Pinpoint the cell where the given text exists, returning its [x, y] midpoint coordinate. 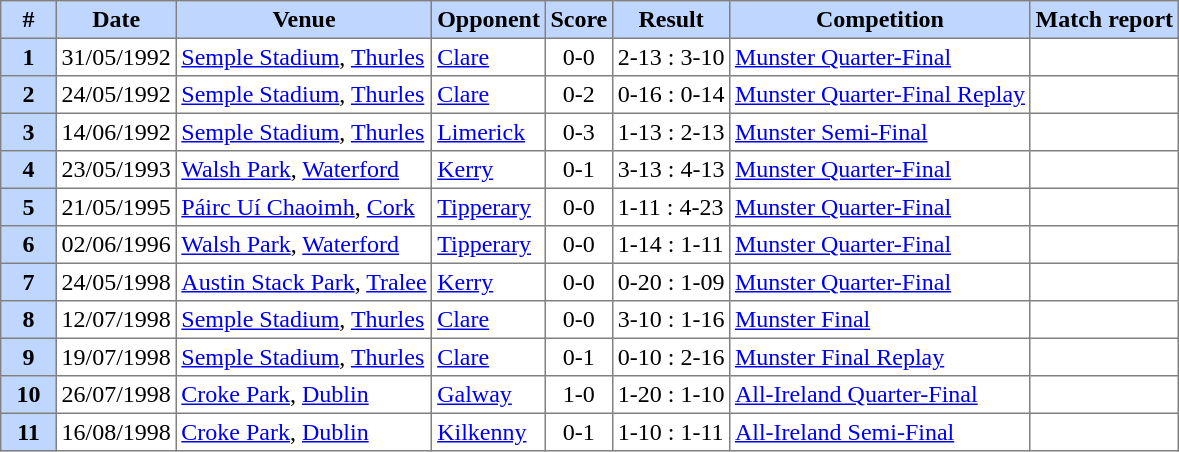
1-11 : 4-23 [672, 207]
10 [29, 395]
3-10 : 1-16 [672, 320]
1-20 : 1-10 [672, 395]
26/07/1998 [116, 395]
Munster Final Replay [880, 357]
0-10 : 2-16 [672, 357]
6 [29, 245]
Limerick [488, 132]
19/07/1998 [116, 357]
31/05/1992 [116, 57]
7 [29, 282]
1-10 : 1-11 [672, 432]
Galway [488, 395]
2 [29, 95]
# [29, 20]
24/05/1998 [116, 282]
All-Ireland Quarter-Final [880, 395]
14/06/1992 [116, 132]
Competition [880, 20]
Munster Semi-Final [880, 132]
Result [672, 20]
Date [116, 20]
All-Ireland Semi-Final [880, 432]
4 [29, 170]
Match report [1104, 20]
Páirc Uí Chaoimh, Cork [304, 207]
21/05/1995 [116, 207]
1-0 [578, 395]
0-16 : 0-14 [672, 95]
9 [29, 357]
0-2 [578, 95]
24/05/1992 [116, 95]
3-13 : 4-13 [672, 170]
Score [578, 20]
Opponent [488, 20]
Munster Quarter-Final Replay [880, 95]
11 [29, 432]
23/05/1993 [116, 170]
1-13 : 2-13 [672, 132]
5 [29, 207]
12/07/1998 [116, 320]
Venue [304, 20]
16/08/1998 [116, 432]
0-20 : 1-09 [672, 282]
Austin Stack Park, Tralee [304, 282]
2-13 : 3-10 [672, 57]
Munster Final [880, 320]
0-3 [578, 132]
Kilkenny [488, 432]
02/06/1996 [116, 245]
1-14 : 1-11 [672, 245]
3 [29, 132]
8 [29, 320]
1 [29, 57]
